Pinpoint the cell where the given text exists, returning its (x, y) midpoint coordinate. 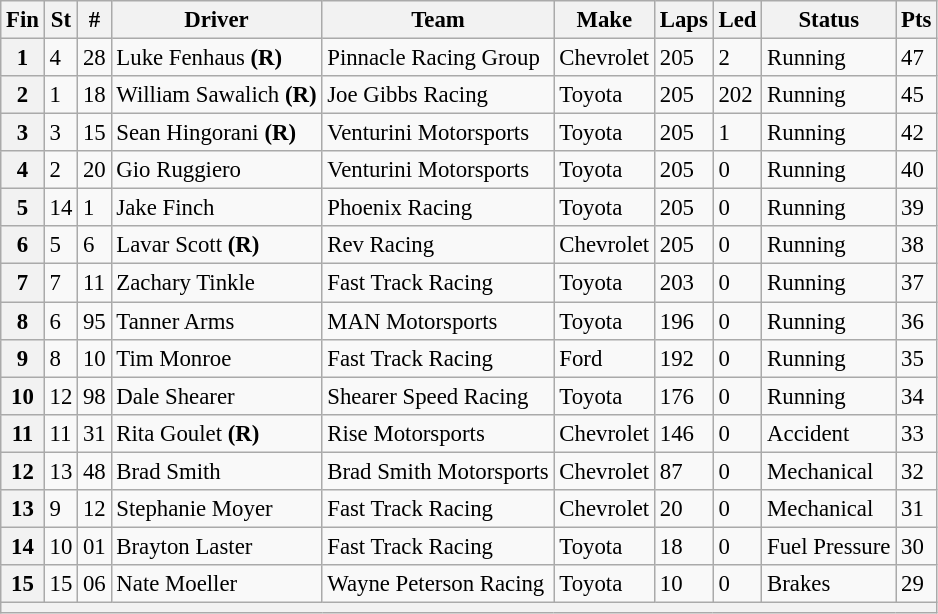
Gio Ruggiero (216, 170)
William Sawalich (R) (216, 95)
39 (916, 208)
# (94, 20)
196 (684, 321)
01 (94, 546)
Brakes (829, 584)
47 (916, 58)
35 (916, 358)
Status (829, 20)
Pinnacle Racing Group (438, 58)
Fin (23, 20)
06 (94, 584)
36 (916, 321)
Stephanie Moyer (216, 509)
34 (916, 396)
37 (916, 283)
202 (738, 95)
Rita Goulet (R) (216, 433)
Fuel Pressure (829, 546)
Team (438, 20)
Zachary Tinkle (216, 283)
48 (94, 471)
87 (684, 471)
Make (604, 20)
MAN Motorsports (438, 321)
146 (684, 433)
32 (916, 471)
98 (94, 396)
Laps (684, 20)
Ford (604, 358)
Accident (829, 433)
Dale Shearer (216, 396)
Brayton Laster (216, 546)
38 (916, 245)
40 (916, 170)
Joe Gibbs Racing (438, 95)
176 (684, 396)
Nate Moeller (216, 584)
Sean Hingorani (R) (216, 133)
Shearer Speed Racing (438, 396)
33 (916, 433)
Lavar Scott (R) (216, 245)
Led (738, 20)
Pts (916, 20)
Jake Finch (216, 208)
42 (916, 133)
Brad Smith (216, 471)
Luke Fenhaus (R) (216, 58)
45 (916, 95)
Rev Racing (438, 245)
Brad Smith Motorsports (438, 471)
Rise Motorsports (438, 433)
30 (916, 546)
192 (684, 358)
St (60, 20)
28 (94, 58)
203 (684, 283)
95 (94, 321)
Wayne Peterson Racing (438, 584)
Tim Monroe (216, 358)
Tanner Arms (216, 321)
Driver (216, 20)
29 (916, 584)
Phoenix Racing (438, 208)
